Output the [X, Y] coordinate of the center of the cell containing the given text.  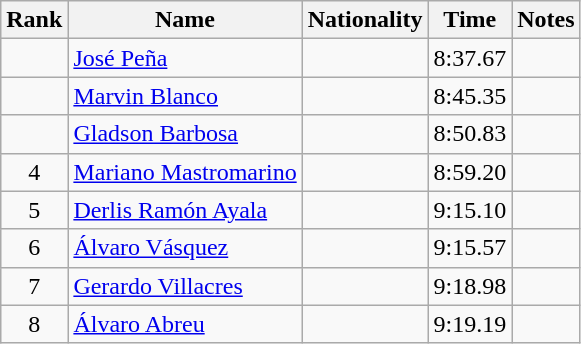
Gerardo Villacres [185, 286]
Derlis Ramón Ayala [185, 210]
Time [470, 20]
7 [34, 286]
8:59.20 [470, 172]
9:18.98 [470, 286]
9:19.19 [470, 324]
Álvaro Abreu [185, 324]
8:37.67 [470, 58]
8 [34, 324]
5 [34, 210]
9:15.57 [470, 248]
Gladson Barbosa [185, 134]
José Peña [185, 58]
Álvaro Vásquez [185, 248]
4 [34, 172]
Notes [546, 20]
Name [185, 20]
Rank [34, 20]
Marvin Blanco [185, 96]
8:50.83 [470, 134]
6 [34, 248]
9:15.10 [470, 210]
Nationality [365, 20]
8:45.35 [470, 96]
Mariano Mastromarino [185, 172]
